Search for the cell housing the specified text and yield its [x, y] center coordinate. 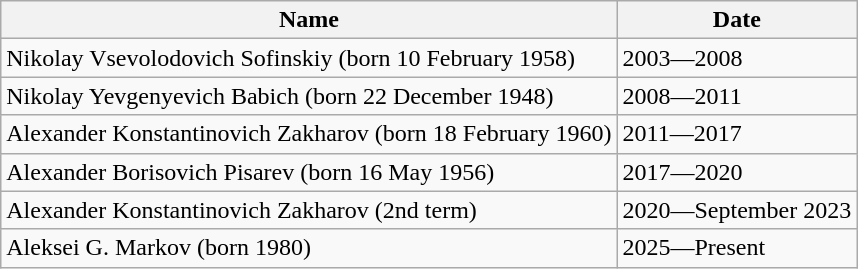
Nikolay Vsevolodovich Sofinskiy (born 10 February 1958) [309, 58]
Date [737, 20]
2011—2017 [737, 134]
2003—2008 [737, 58]
Alexander Konstantinovich Zakharov (born 18 February 1960) [309, 134]
2020—September 2023 [737, 210]
2025—Present [737, 248]
2008—2011 [737, 96]
Name [309, 20]
Aleksei G. Markov (born 1980) [309, 248]
Alexander Borisovich Pisarev (born 16 May 1956) [309, 172]
Alexander Konstantinovich Zakharov (2nd term) [309, 210]
Nikolay Yevgenyevich Babich (born 22 December 1948) [309, 96]
2017—2020 [737, 172]
